Identify which cell holds the provided text, then report its (x, y) central coordinate. 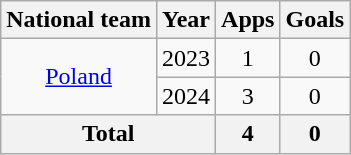
Goals (315, 20)
Apps (248, 20)
Poland (79, 77)
4 (248, 134)
1 (248, 58)
National team (79, 20)
2023 (186, 58)
Year (186, 20)
2024 (186, 96)
Total (108, 134)
3 (248, 96)
